Output the (x, y) coordinate of the center of the cell containing the given text.  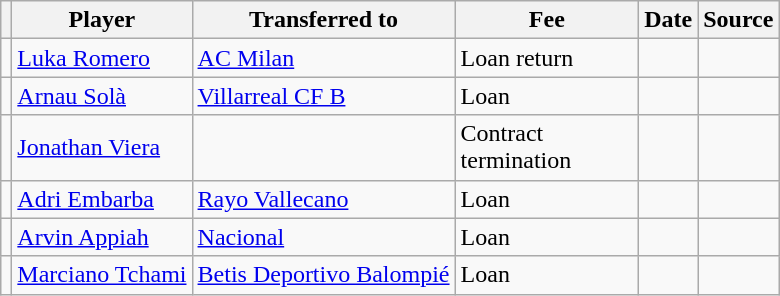
Villarreal CF B (324, 96)
Jonathan Viera (102, 148)
Betis Deportivo Balompié (324, 275)
Date (668, 20)
Rayo Vallecano (324, 199)
AC Milan (324, 58)
Loan return (547, 58)
Transferred to (324, 20)
Source (738, 20)
Marciano Tchami (102, 275)
Contract termination (547, 148)
Fee (547, 20)
Arvin Appiah (102, 237)
Arnau Solà (102, 96)
Player (102, 20)
Nacional (324, 237)
Adri Embarba (102, 199)
Luka Romero (102, 58)
